Scan for the cell matching the given text and deliver its (X, Y) coordinate at center. 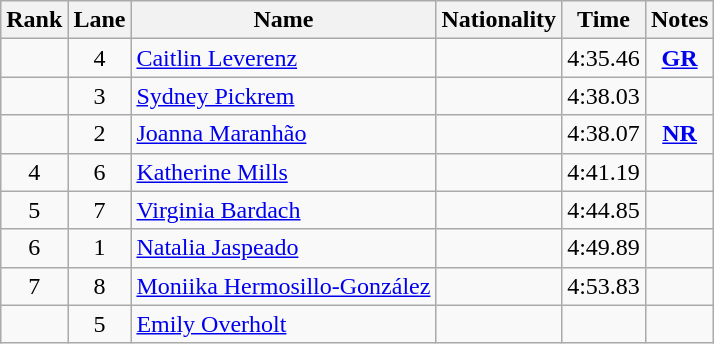
3 (100, 96)
Name (284, 20)
Nationality (499, 20)
Moniika Hermosillo-González (284, 286)
4:35.46 (604, 58)
Emily Overholt (284, 324)
Time (604, 20)
4:41.19 (604, 172)
4:49.89 (604, 248)
Notes (679, 20)
4:38.03 (604, 96)
4:44.85 (604, 210)
NR (679, 134)
8 (100, 286)
Sydney Pickrem (284, 96)
Joanna Maranhão (284, 134)
Virginia Bardach (284, 210)
4:53.83 (604, 286)
4:38.07 (604, 134)
Katherine Mills (284, 172)
2 (100, 134)
Natalia Jaspeado (284, 248)
Caitlin Leverenz (284, 58)
Rank (34, 20)
1 (100, 248)
GR (679, 58)
Lane (100, 20)
